Output the (x, y) coordinate of the center of the cell containing the given text.  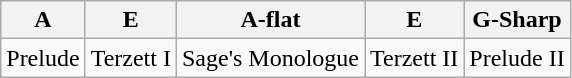
A (43, 20)
A-flat (270, 20)
Prelude (43, 58)
Sage's Monologue (270, 58)
G-Sharp (517, 20)
Terzett I (130, 58)
Prelude II (517, 58)
Terzett II (414, 58)
